Return the (X, Y) coordinate for the center point of the cell that contains the specified text.  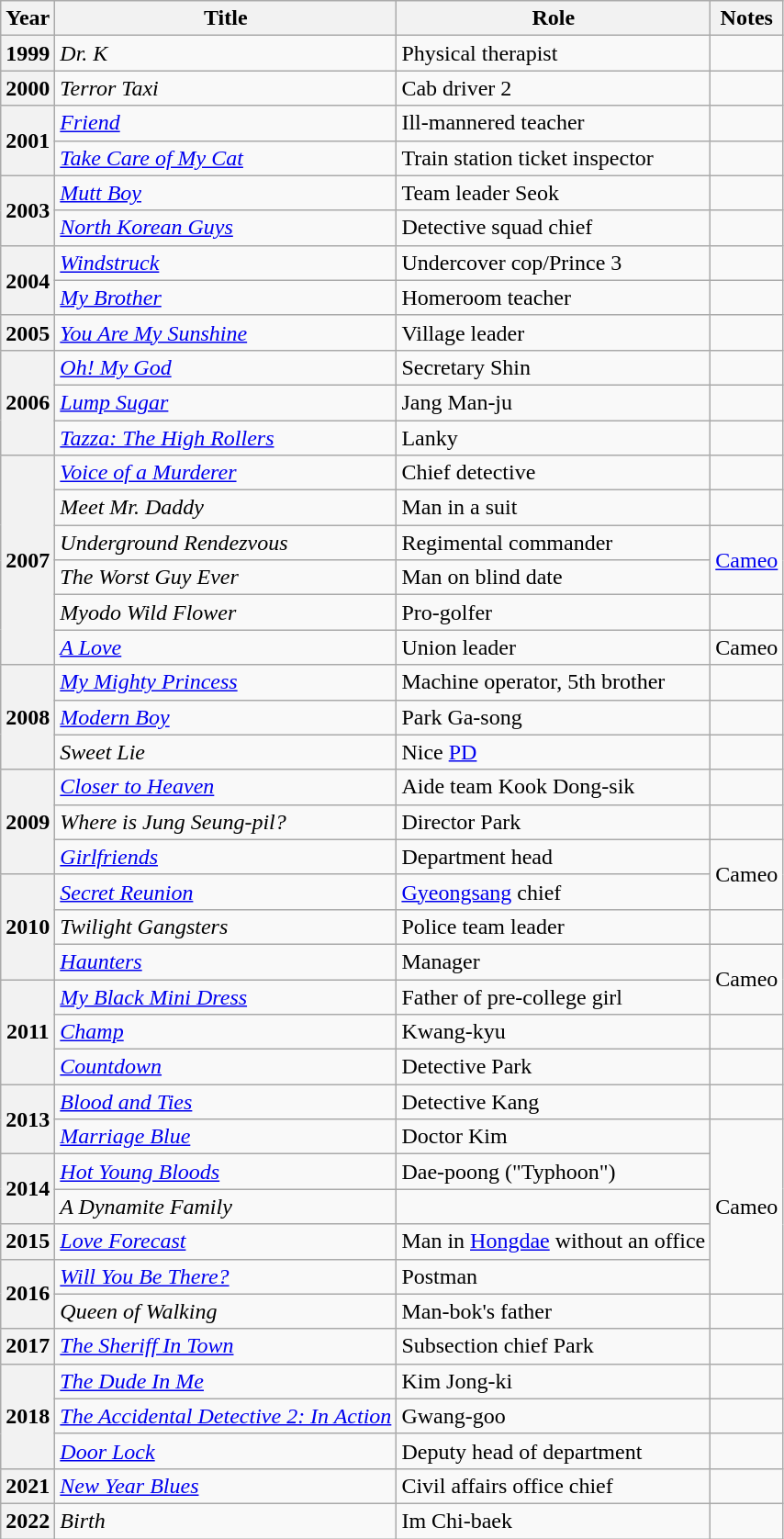
Regimental commander (554, 543)
2021 (28, 1486)
2004 (28, 280)
Village leader (554, 332)
Blood and Ties (226, 1102)
Lanky (554, 438)
2016 (28, 1294)
Love Forecast (226, 1241)
Title (226, 18)
2003 (28, 210)
Dr. K (226, 53)
The Dude In Me (226, 1381)
Role (554, 18)
Detective Kang (554, 1102)
Kwang-kyu (554, 1032)
Department head (554, 857)
Aide team Kook Dong-sik (554, 787)
Undercover cop/Prince 3 (554, 263)
Birth (226, 1521)
Door Lock (226, 1451)
Tazza: The High Rollers (226, 438)
2010 (28, 927)
Windstruck (226, 263)
Marriage Blue (226, 1137)
Where is Jung Seung-pil? (226, 822)
Train station ticket inspector (554, 158)
Queen of Walking (226, 1311)
Cab driver 2 (554, 88)
Kim Jong-ki (554, 1381)
Notes (747, 18)
You Are My Sunshine (226, 332)
Myodo Wild Flower (226, 612)
Countdown (226, 1067)
Ill-mannered teacher (554, 123)
Man in a suit (554, 508)
Year (28, 18)
Modern Boy (226, 717)
Dae-poong ("Typhoon") (554, 1172)
Physical therapist (554, 53)
The Accidental Detective 2: In Action (226, 1416)
A Love (226, 647)
Man on blind date (554, 578)
Director Park (554, 822)
Park Ga-song (554, 717)
Man-bok's father (554, 1311)
2017 (28, 1346)
2006 (28, 402)
Twilight Gangsters (226, 927)
North Korean Guys (226, 228)
Manager (554, 961)
Haunters (226, 961)
Subsection chief Park (554, 1346)
My Mighty Princess (226, 682)
Jang Man-ju (554, 402)
Will You Be There? (226, 1276)
Father of pre-college girl (554, 996)
2005 (28, 332)
New Year Blues (226, 1486)
2022 (28, 1521)
Nice PD (554, 752)
2009 (28, 822)
A Dynamite Family (226, 1207)
2008 (28, 717)
Deputy head of department (554, 1451)
Pro-golfer (554, 612)
Mutt Boy (226, 193)
2014 (28, 1189)
Take Care of My Cat (226, 158)
My Brother (226, 298)
Hot Young Bloods (226, 1172)
2013 (28, 1119)
2000 (28, 88)
Secret Reunion (226, 892)
Terror Taxi (226, 88)
The Worst Guy Ever (226, 578)
The Sheriff In Town (226, 1346)
2015 (28, 1241)
1999 (28, 53)
Detective squad chief (554, 228)
Man in Hongdae without an office (554, 1241)
Police team leader (554, 927)
Friend (226, 123)
Gyeongsang chief (554, 892)
Voice of a Murderer (226, 473)
Union leader (554, 647)
My Black Mini Dress (226, 996)
Oh! My God (226, 367)
Team leader Seok (554, 193)
Secretary Shin (554, 367)
Detective Park (554, 1067)
Postman (554, 1276)
2001 (28, 140)
2007 (28, 560)
Homeroom teacher (554, 298)
Lump Sugar (226, 402)
Meet Mr. Daddy (226, 508)
2011 (28, 1031)
Girlfriends (226, 857)
Gwang-goo (554, 1416)
2018 (28, 1416)
Chief detective (554, 473)
Closer to Heaven (226, 787)
Im Chi-baek (554, 1521)
Sweet Lie (226, 752)
Machine operator, 5th brother (554, 682)
Doctor Kim (554, 1137)
Underground Rendezvous (226, 543)
Champ (226, 1032)
Civil affairs office chief (554, 1486)
